Find where the given text appears and provide that cell's center as (X, Y) coordinate. 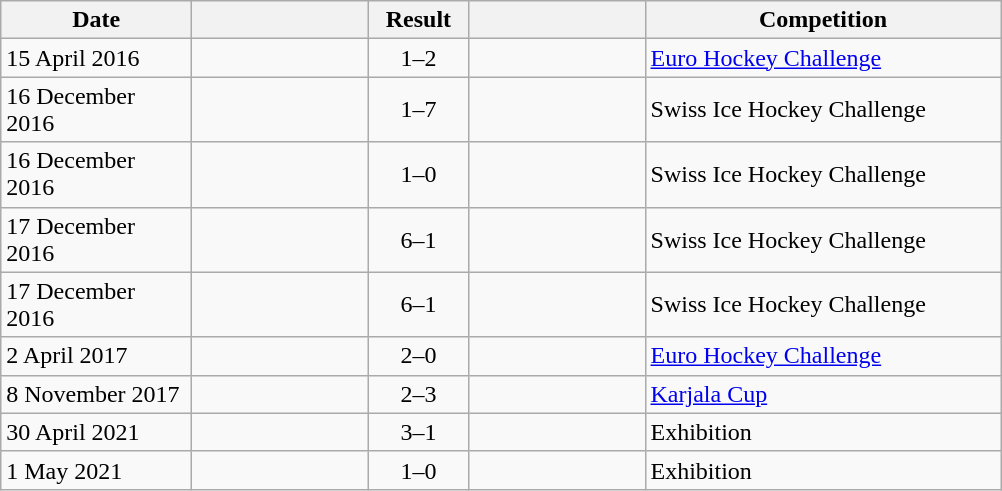
Result (418, 20)
2–3 (418, 394)
1–2 (418, 58)
Karjala Cup (823, 394)
2 April 2017 (96, 356)
1–7 (418, 110)
15 April 2016 (96, 58)
8 November 2017 (96, 394)
Competition (823, 20)
Date (96, 20)
30 April 2021 (96, 432)
3–1 (418, 432)
1 May 2021 (96, 470)
2–0 (418, 356)
